From the cell containing the given text, extract its center point as [X, Y] coordinate. 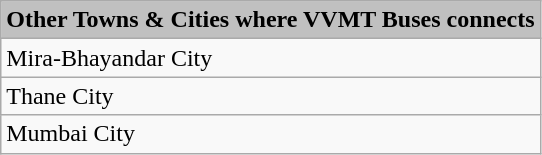
Other Towns & Cities where VVMT Buses connects [270, 20]
Mumbai City [270, 134]
Thane City [270, 96]
Mira-Bhayandar City [270, 58]
